Capture the cell that displays the provided text and extract its [x, y] central coordinate. 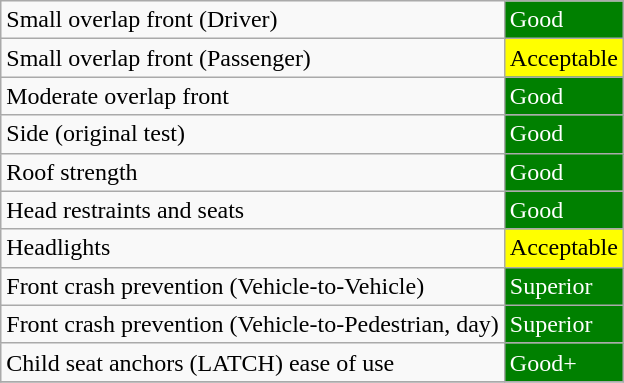
Moderate overlap front [253, 96]
Front crash prevention (Vehicle-to-Pedestrian, day) [253, 324]
Small overlap front (Passenger) [253, 58]
Roof strength [253, 172]
Small overlap front (Driver) [253, 20]
Child seat anchors (LATCH) ease of use [253, 362]
Head restraints and seats [253, 210]
Good+ [564, 362]
Headlights [253, 248]
Side (original test) [253, 134]
Front crash prevention (Vehicle-to-Vehicle) [253, 286]
